Identify which cell holds the provided text, then report its [X, Y] central coordinate. 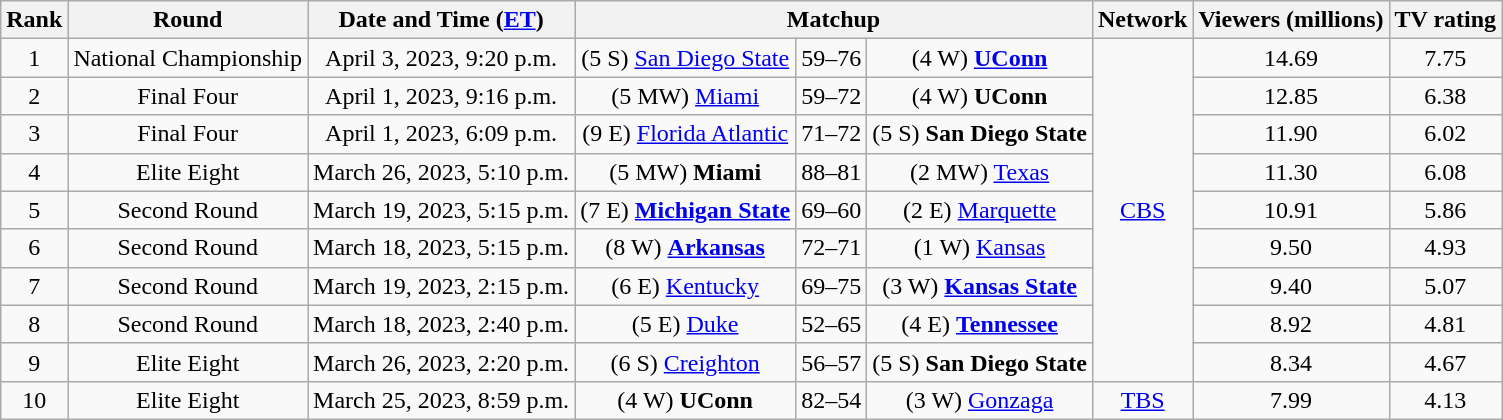
March 18, 2023, 5:15 p.m. [442, 248]
March 19, 2023, 5:15 p.m. [442, 210]
(8 W) Arkansas [686, 248]
9 [34, 362]
March 19, 2023, 2:15 p.m. [442, 286]
82–54 [832, 400]
10 [34, 400]
April 1, 2023, 9:16 p.m. [442, 96]
2 [34, 96]
(6 S) Creighton [686, 362]
4.93 [1446, 248]
April 3, 2023, 9:20 p.m. [442, 58]
7.75 [1446, 58]
Rank [34, 20]
5.07 [1446, 286]
March 25, 2023, 8:59 p.m. [442, 400]
11.30 [1291, 172]
56–57 [832, 362]
(7 E) Michigan State [686, 210]
March 18, 2023, 2:40 p.m. [442, 324]
4.81 [1446, 324]
TBS [1142, 400]
5.86 [1446, 210]
March 26, 2023, 2:20 p.m. [442, 362]
9.50 [1291, 248]
7.99 [1291, 400]
8.34 [1291, 362]
69–60 [832, 210]
8.92 [1291, 324]
7 [34, 286]
National Championship [188, 58]
(3 W) Kansas State [980, 286]
10.91 [1291, 210]
52–65 [832, 324]
CBS [1142, 210]
Date and Time (ET) [442, 20]
1 [34, 58]
(4 E) Tennessee [980, 324]
9.40 [1291, 286]
11.90 [1291, 134]
Round [188, 20]
(2 MW) Texas [980, 172]
4 [34, 172]
(3 W) Gonzaga [980, 400]
(9 E) Florida Atlantic [686, 134]
(6 E) Kentucky [686, 286]
Network [1142, 20]
8 [34, 324]
59–72 [832, 96]
TV rating [1446, 20]
12.85 [1291, 96]
Viewers (millions) [1291, 20]
6.02 [1446, 134]
69–75 [832, 286]
88–81 [832, 172]
14.69 [1291, 58]
71–72 [832, 134]
March 26, 2023, 5:10 p.m. [442, 172]
4.67 [1446, 362]
April 1, 2023, 6:09 p.m. [442, 134]
Matchup [834, 20]
6.38 [1446, 96]
(1 W) Kansas [980, 248]
(5 E) Duke [686, 324]
5 [34, 210]
4.13 [1446, 400]
(2 E) Marquette [980, 210]
72–71 [832, 248]
3 [34, 134]
59–76 [832, 58]
6.08 [1446, 172]
6 [34, 248]
